Scan for the cell matching the given text and deliver its [X, Y] coordinate at center. 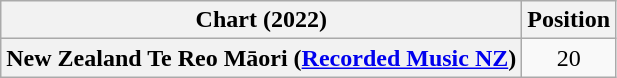
New Zealand Te Reo Māori (Recorded Music NZ) [262, 58]
20 [569, 58]
Position [569, 20]
Chart (2022) [262, 20]
